For the text-containing cell, return its midpoint in (X, Y) coordinate format. 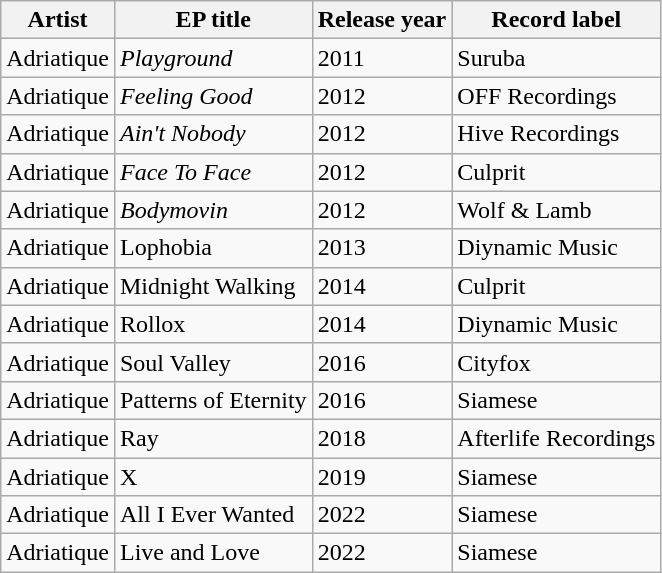
2013 (382, 248)
2018 (382, 438)
Live and Love (213, 553)
Wolf & Lamb (556, 210)
Rollox (213, 324)
Release year (382, 20)
Hive Recordings (556, 134)
Patterns of Eternity (213, 400)
Face To Face (213, 172)
Afterlife Recordings (556, 438)
EP title (213, 20)
All I Ever Wanted (213, 515)
Ain't Nobody (213, 134)
Cityfox (556, 362)
Bodymovin (213, 210)
X (213, 477)
Soul Valley (213, 362)
Feeling Good (213, 96)
2019 (382, 477)
Artist (58, 20)
Playground (213, 58)
Lophobia (213, 248)
Ray (213, 438)
Record label (556, 20)
Midnight Walking (213, 286)
2011 (382, 58)
OFF Recordings (556, 96)
Suruba (556, 58)
